Extract the [x, y] coordinate from the center of the cell holding the provided text.  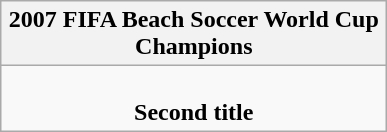
2007 FIFA Beach Soccer World CupChampions [194, 34]
Second title [194, 98]
